Search for the cell housing the specified text and yield its [x, y] center coordinate. 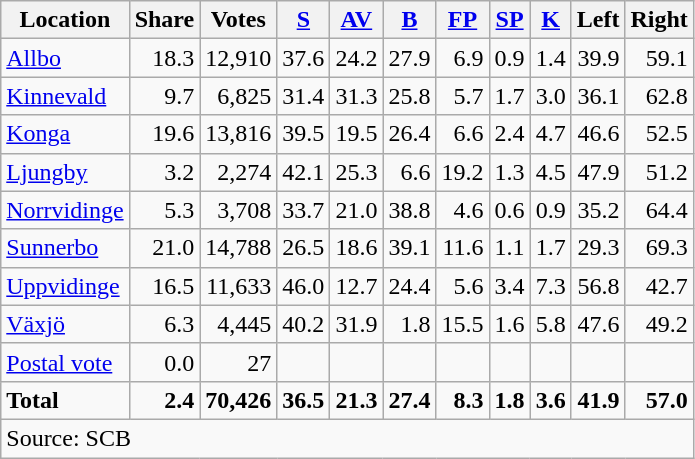
1.3 [510, 172]
3.6 [550, 400]
6,825 [238, 96]
62.8 [659, 96]
19.6 [164, 134]
47.9 [598, 172]
B [410, 20]
Norrvidinge [65, 210]
14,788 [238, 248]
11,633 [238, 286]
31.4 [304, 96]
4.7 [550, 134]
29.3 [598, 248]
59.1 [659, 58]
12,910 [238, 58]
5.8 [550, 324]
1.1 [510, 248]
41.9 [598, 400]
15.5 [462, 324]
Allbo [65, 58]
46.6 [598, 134]
0.6 [510, 210]
3.2 [164, 172]
33.7 [304, 210]
Share [164, 20]
16.5 [164, 286]
25.8 [410, 96]
13,816 [238, 134]
Sunnerbo [65, 248]
36.5 [304, 400]
6.9 [462, 58]
Right [659, 20]
69.3 [659, 248]
57.0 [659, 400]
39.5 [304, 134]
27.9 [410, 58]
19.5 [356, 134]
4.5 [550, 172]
37.6 [304, 58]
9.7 [164, 96]
40.2 [304, 324]
39.1 [410, 248]
3,708 [238, 210]
7.3 [550, 286]
47.6 [598, 324]
Location [65, 20]
Source: SCB [348, 438]
11.6 [462, 248]
Votes [238, 20]
1.4 [550, 58]
51.2 [659, 172]
6.3 [164, 324]
SP [510, 20]
Left [598, 20]
42.1 [304, 172]
31.3 [356, 96]
5.3 [164, 210]
38.8 [410, 210]
Total [65, 400]
46.0 [304, 286]
25.3 [356, 172]
FP [462, 20]
Konga [65, 134]
39.9 [598, 58]
26.5 [304, 248]
35.2 [598, 210]
0.0 [164, 362]
K [550, 20]
36.1 [598, 96]
42.7 [659, 286]
2,274 [238, 172]
4,445 [238, 324]
4.6 [462, 210]
12.7 [356, 286]
1.6 [510, 324]
52.5 [659, 134]
27 [238, 362]
Uppvidinge [65, 286]
19.2 [462, 172]
27.4 [410, 400]
26.4 [410, 134]
Kinnevald [65, 96]
64.4 [659, 210]
Växjö [65, 324]
AV [356, 20]
21.3 [356, 400]
Ljungby [65, 172]
24.2 [356, 58]
S [304, 20]
Postal vote [65, 362]
31.9 [356, 324]
3.0 [550, 96]
18.3 [164, 58]
3.4 [510, 286]
5.6 [462, 286]
70,426 [238, 400]
5.7 [462, 96]
56.8 [598, 286]
24.4 [410, 286]
8.3 [462, 400]
18.6 [356, 248]
49.2 [659, 324]
